Pinpoint the cell where the given text exists, returning its (X, Y) midpoint coordinate. 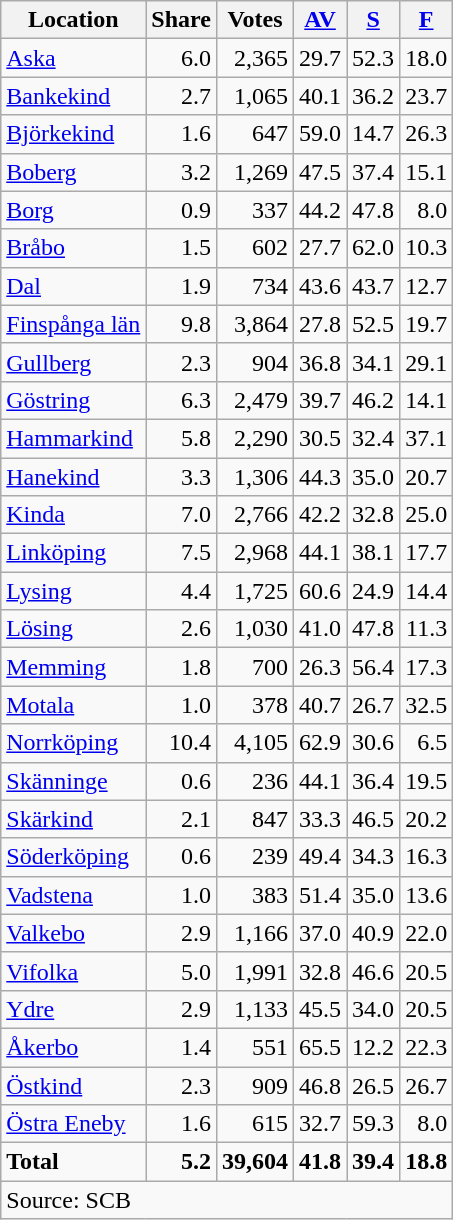
46.6 (374, 971)
27.7 (320, 248)
1,991 (254, 971)
3.3 (182, 477)
37.0 (320, 933)
30.5 (320, 438)
19.7 (426, 324)
647 (254, 134)
Valkebo (74, 933)
38.1 (374, 553)
Dal (74, 286)
51.4 (320, 895)
Gullberg (74, 362)
1,065 (254, 96)
42.2 (320, 515)
Share (182, 20)
34.3 (374, 857)
32.4 (374, 438)
337 (254, 210)
17.7 (426, 553)
2.1 (182, 819)
56.4 (374, 667)
378 (254, 705)
29.7 (320, 58)
847 (254, 819)
10.4 (182, 743)
49.4 (320, 857)
25.0 (426, 515)
29.1 (426, 362)
46.8 (320, 1085)
551 (254, 1047)
5.8 (182, 438)
15.1 (426, 172)
43.7 (374, 286)
9.8 (182, 324)
Åkerbo (74, 1047)
Hanekind (74, 477)
24.9 (374, 591)
Boberg (74, 172)
0.9 (182, 210)
26.5 (374, 1085)
Söderköping (74, 857)
62.9 (320, 743)
32.5 (426, 705)
36.8 (320, 362)
1.9 (182, 286)
Kinda (74, 515)
904 (254, 362)
2,479 (254, 400)
1,166 (254, 933)
12.2 (374, 1047)
44.2 (320, 210)
60.6 (320, 591)
2,766 (254, 515)
700 (254, 667)
239 (254, 857)
41.8 (320, 1162)
22.0 (426, 933)
65.5 (320, 1047)
Votes (254, 20)
4.4 (182, 591)
20.7 (426, 477)
59.0 (320, 134)
40.1 (320, 96)
36.2 (374, 96)
Aska (74, 58)
34.0 (374, 1009)
14.7 (374, 134)
Norrköping (74, 743)
37.4 (374, 172)
30.6 (374, 743)
22.3 (426, 1047)
40.7 (320, 705)
3.2 (182, 172)
19.5 (426, 781)
16.3 (426, 857)
Bankekind (74, 96)
52.5 (374, 324)
3,864 (254, 324)
23.7 (426, 96)
Östkind (74, 1085)
1,269 (254, 172)
39.4 (374, 1162)
Source: SCB (227, 1200)
40.9 (374, 933)
18.0 (426, 58)
Ydre (74, 1009)
59.3 (374, 1124)
2,365 (254, 58)
34.1 (374, 362)
Östra Eneby (74, 1124)
1.8 (182, 667)
AV (320, 20)
32.7 (320, 1124)
S (374, 20)
383 (254, 895)
Motala (74, 705)
1.5 (182, 248)
602 (254, 248)
Borg (74, 210)
13.6 (426, 895)
Lysing (74, 591)
Björkekind (74, 134)
5.0 (182, 971)
2.6 (182, 629)
46.5 (374, 819)
47.5 (320, 172)
Location (74, 20)
Bråbo (74, 248)
36.4 (374, 781)
1,725 (254, 591)
Skärkind (74, 819)
62.0 (374, 248)
Finspånga län (74, 324)
39,604 (254, 1162)
33.3 (320, 819)
7.0 (182, 515)
4,105 (254, 743)
615 (254, 1124)
39.7 (320, 400)
52.3 (374, 58)
Lösing (74, 629)
Göstring (74, 400)
27.8 (320, 324)
44.3 (320, 477)
14.1 (426, 400)
Vadstena (74, 895)
Memming (74, 667)
12.7 (426, 286)
7.5 (182, 553)
Total (74, 1162)
10.3 (426, 248)
46.2 (374, 400)
909 (254, 1085)
2,290 (254, 438)
17.3 (426, 667)
F (426, 20)
1.4 (182, 1047)
20.2 (426, 819)
6.3 (182, 400)
41.0 (320, 629)
18.8 (426, 1162)
Vifolka (74, 971)
236 (254, 781)
Hammarkind (74, 438)
Skänninge (74, 781)
2.7 (182, 96)
6.0 (182, 58)
Linköping (74, 553)
1,306 (254, 477)
14.4 (426, 591)
5.2 (182, 1162)
734 (254, 286)
6.5 (426, 743)
1,133 (254, 1009)
11.3 (426, 629)
37.1 (426, 438)
43.6 (320, 286)
1,030 (254, 629)
45.5 (320, 1009)
2,968 (254, 553)
